Locate the cell with the specified text and output its (X, Y) center coordinate. 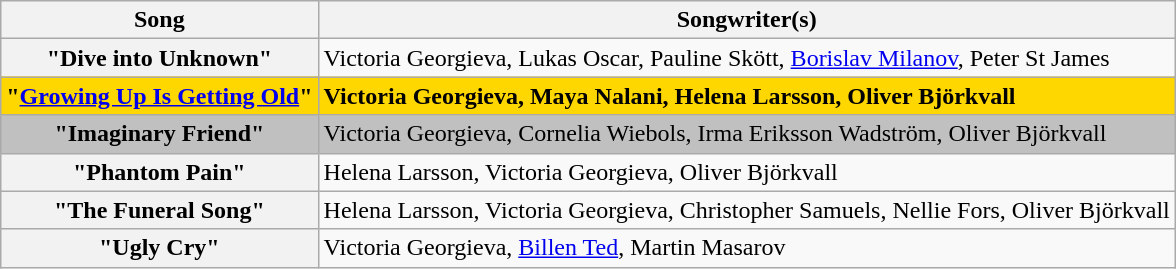
"Dive into Unknown" (160, 58)
Victoria Georgieva, Lukas Oscar, Pauline Skött, Borislav Milanov, Peter St James (746, 58)
"Phantom Pain" (160, 172)
Helena Larsson, Victoria Georgieva, Oliver Björkvall (746, 172)
Song (160, 20)
"Ugly Cry" (160, 248)
Victoria Georgieva, Billen Ted, Martin Masarov (746, 248)
Victoria Georgieva, Cornelia Wiebols, Irma Eriksson Wadström, Oliver Björkvall (746, 134)
"The Funeral Song" (160, 210)
Victoria Georgieva, Maya Nalani, Helena Larsson, Oliver Björkvall (746, 96)
"Imaginary Friend" (160, 134)
"Growing Up Is Getting Old" (160, 96)
Helena Larsson, Victoria Georgieva, Christopher Samuels, Nellie Fors, Oliver Björkvall (746, 210)
Songwriter(s) (746, 20)
